Locate the cell with the specified text and output its (X, Y) center coordinate. 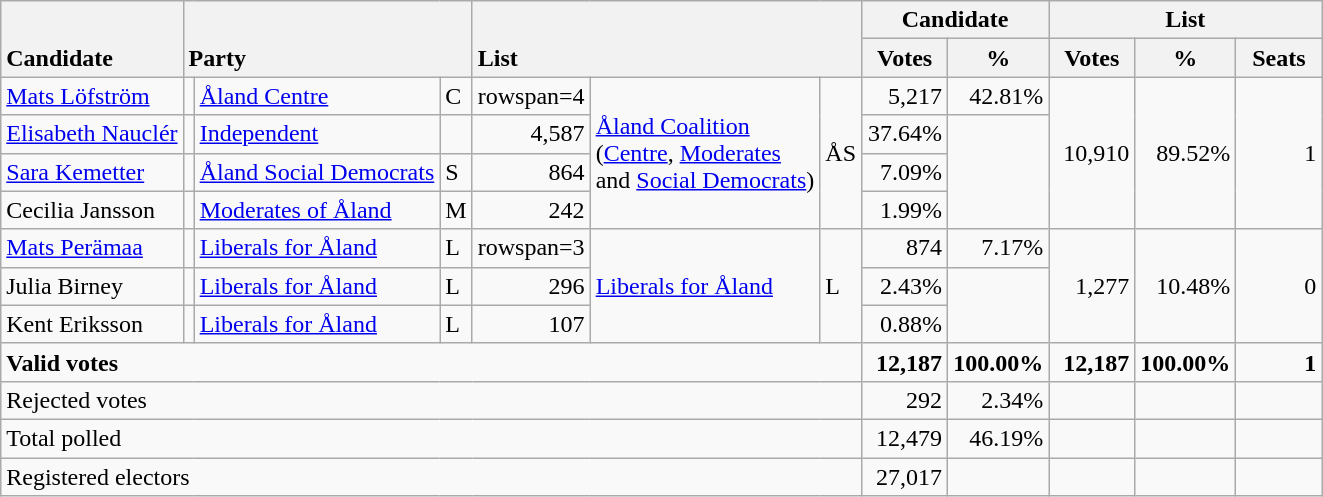
Åland Social Democrats (317, 172)
10,910 (1092, 153)
1.99% (905, 210)
89.52% (1186, 153)
Seats (1279, 58)
Mats Löfström (92, 96)
S (456, 172)
Elisabeth Nauclér (92, 134)
0 (1279, 286)
1,277 (1092, 286)
rowspan=4 (531, 96)
242 (531, 210)
Rejected votes (432, 400)
37.64% (905, 134)
5,217 (905, 96)
Åland Coalition(Centre, Moderatesand Social Democrats) (705, 153)
2.43% (905, 286)
864 (531, 172)
Moderates of Åland (317, 210)
M (456, 210)
Party (328, 39)
rowspan=3 (531, 248)
Total polled (432, 438)
10.48% (1186, 286)
874 (905, 248)
Cecilia Jansson (92, 210)
0.88% (905, 324)
4,587 (531, 134)
Kent Eriksson (92, 324)
Åland Centre (317, 96)
Julia Birney (92, 286)
296 (531, 286)
7.09% (905, 172)
ÅS (841, 153)
Valid votes (432, 362)
46.19% (998, 438)
42.81% (998, 96)
Mats Perämaa (92, 248)
7.17% (998, 248)
2.34% (998, 400)
107 (531, 324)
Sara Kemetter (92, 172)
27,017 (905, 477)
Registered electors (432, 477)
C (456, 96)
292 (905, 400)
12,479 (905, 438)
Independent (317, 134)
